Pinpoint the cell where the given text exists, returning its (x, y) midpoint coordinate. 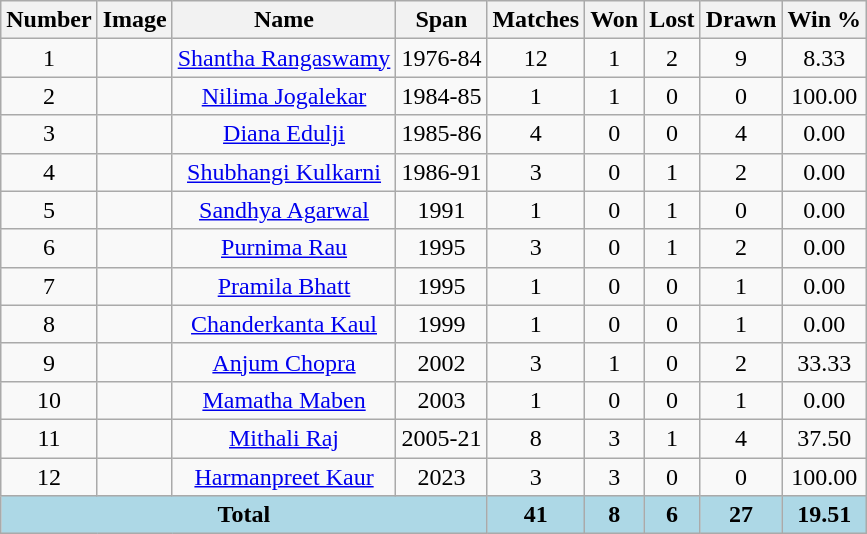
8.33 (824, 58)
Mithali Raj (284, 438)
5 (49, 210)
Purnima Rau (284, 248)
2002 (442, 362)
Mamatha Maben (284, 400)
1985-86 (442, 134)
Number (49, 20)
Win % (824, 20)
7 (49, 286)
11 (49, 438)
Image (134, 20)
2023 (442, 477)
10 (49, 400)
33.33 (824, 362)
Shantha Rangaswamy (284, 58)
Chanderkanta Kaul (284, 324)
1984-85 (442, 96)
Name (284, 20)
Sandhya Agarwal (284, 210)
41 (536, 515)
Shubhangi Kulkarni (284, 172)
27 (741, 515)
19.51 (824, 515)
Anjum Chopra (284, 362)
Drawn (741, 20)
Pramila Bhatt (284, 286)
1999 (442, 324)
Total (244, 515)
Won (614, 20)
1986-91 (442, 172)
Matches (536, 20)
Harmanpreet Kaur (284, 477)
2005-21 (442, 438)
Lost (672, 20)
Diana Edulji (284, 134)
Nilima Jogalekar (284, 96)
37.50 (824, 438)
2003 (442, 400)
1976-84 (442, 58)
Span (442, 20)
1991 (442, 210)
